Output the [X, Y] coordinate of the center of the cell containing the given text.  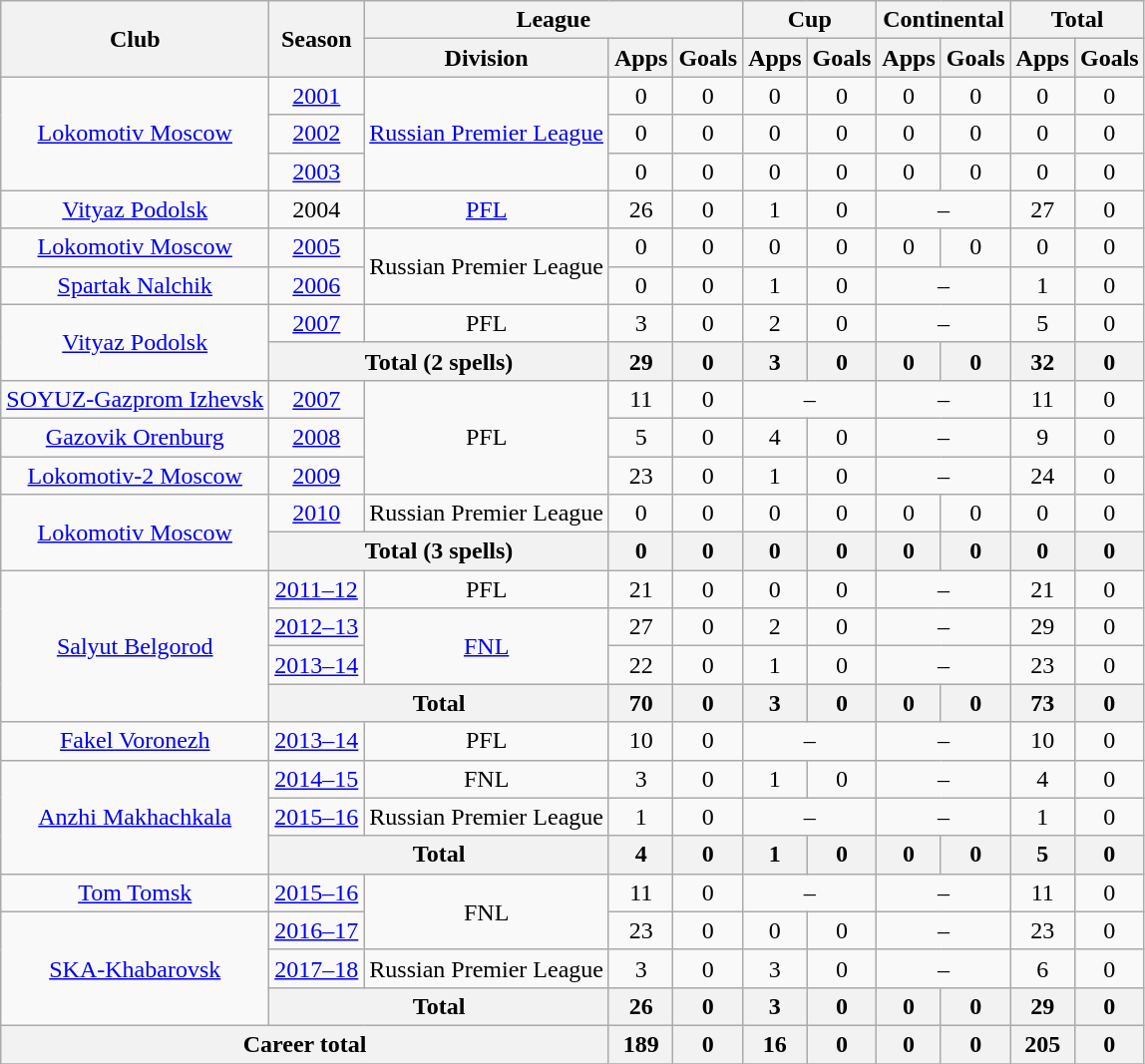
2011–12 [317, 589]
2010 [317, 514]
189 [640, 1044]
22 [640, 665]
Lokomotiv-2 Moscow [136, 476]
Total (3 spells) [439, 551]
24 [1042, 476]
SKA-Khabarovsk [136, 968]
70 [640, 703]
Division [487, 58]
League [554, 20]
Tom Tomsk [136, 892]
2016–17 [317, 930]
Spartak Nalchik [136, 285]
2003 [317, 172]
2002 [317, 134]
205 [1042, 1044]
2014–15 [317, 779]
Season [317, 39]
2009 [317, 476]
Salyut Belgorod [136, 646]
6 [1042, 968]
Cup [810, 20]
SOYUZ-Gazprom Izhevsk [136, 399]
Club [136, 39]
73 [1042, 703]
Gazovik Orenburg [136, 437]
Anzhi Makhachkala [136, 817]
16 [775, 1044]
32 [1042, 361]
9 [1042, 437]
2005 [317, 247]
Continental [944, 20]
2008 [317, 437]
2017–18 [317, 968]
Total (2 spells) [439, 361]
2006 [317, 285]
2012–13 [317, 627]
Fakel Voronezh [136, 741]
Career total [305, 1044]
2001 [317, 96]
2004 [317, 209]
